Determine the (X, Y) coordinate at the center of the cell enclosing the given text.  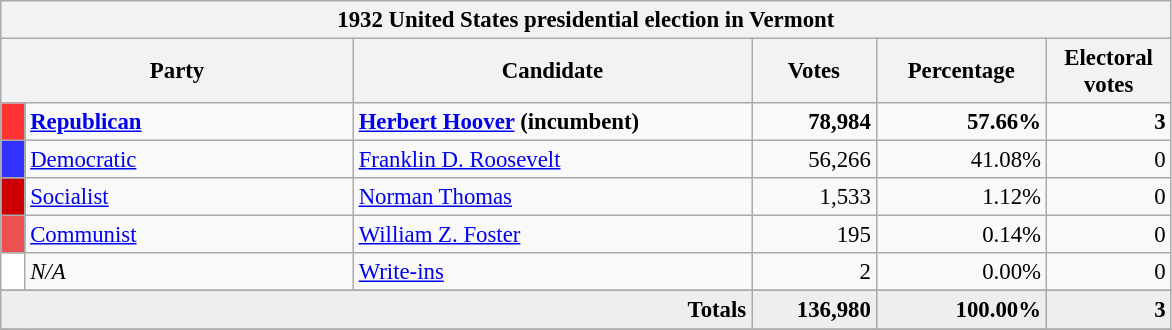
Democratic (189, 160)
0.14% (961, 235)
Franklin D. Roosevelt (552, 160)
William Z. Foster (552, 235)
Communist (189, 235)
2 (814, 273)
Electoral votes (1108, 72)
136,980 (814, 310)
41.08% (961, 160)
Write-ins (552, 273)
N/A (189, 273)
1.12% (961, 197)
78,984 (814, 122)
Republican (189, 122)
100.00% (961, 310)
Party (178, 72)
0.00% (961, 273)
Votes (814, 72)
Candidate (552, 72)
56,266 (814, 160)
1932 United States presidential election in Vermont (586, 20)
57.66% (961, 122)
Herbert Hoover (incumbent) (552, 122)
Socialist (189, 197)
1,533 (814, 197)
195 (814, 235)
Totals (376, 310)
Percentage (961, 72)
Norman Thomas (552, 197)
